Scan for the cell matching the given text and deliver its (x, y) coordinate at center. 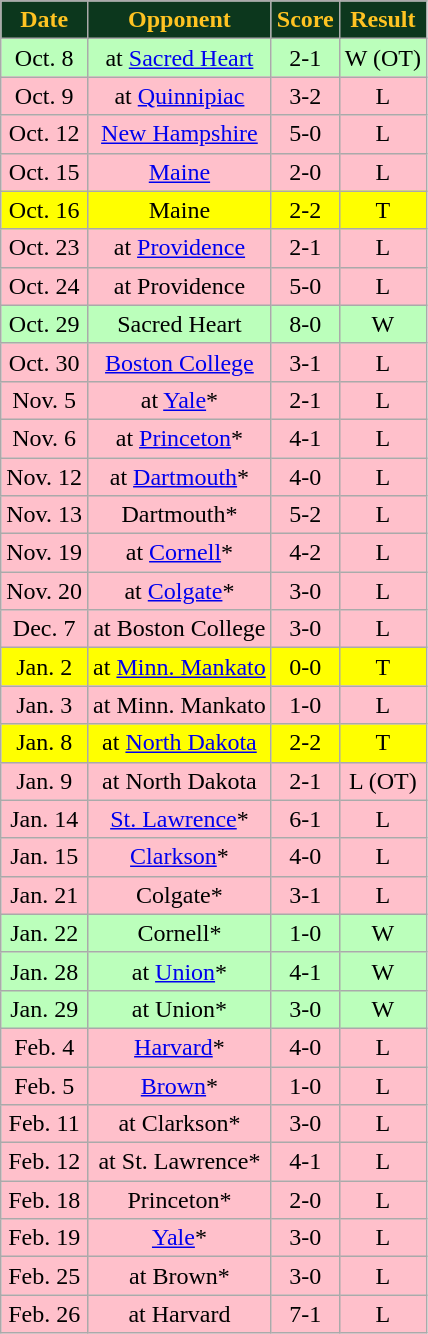
Oct. 16 (44, 210)
Feb. 4 (44, 1047)
Oct. 24 (44, 286)
Jan. 22 (44, 933)
Nov. 19 (44, 553)
Oct. 9 (44, 96)
Jan. 3 (44, 705)
Jan. 14 (44, 819)
Feb. 25 (44, 1276)
4-2 (305, 553)
at St. Lawrence* (180, 1162)
at Clarkson* (180, 1124)
at Princeton* (180, 438)
Date (44, 20)
Feb. 11 (44, 1124)
Clarkson* (180, 857)
5-2 (305, 515)
at Dartmouth* (180, 477)
Score (305, 20)
Feb. 18 (44, 1200)
W (OT) (382, 58)
Oct. 30 (44, 362)
at Yale* (180, 400)
6-1 (305, 819)
Feb. 26 (44, 1314)
Sacred Heart (180, 324)
Jan. 15 (44, 857)
at Harvard (180, 1314)
at Sacred Heart (180, 58)
Oct. 12 (44, 134)
Jan. 21 (44, 895)
Jan. 8 (44, 743)
8-0 (305, 324)
Nov. 6 (44, 438)
Nov. 13 (44, 515)
Nov. 12 (44, 477)
Opponent (180, 20)
3-2 (305, 96)
0-0 (305, 667)
Feb. 5 (44, 1085)
L (OT) (382, 781)
Boston College (180, 362)
at Cornell* (180, 553)
Nov. 20 (44, 591)
Jan. 28 (44, 971)
Feb. 12 (44, 1162)
at Colgate* (180, 591)
Oct. 23 (44, 248)
Cornell* (180, 933)
St. Lawrence* (180, 819)
New Hampshire (180, 134)
Yale* (180, 1238)
Jan. 9 (44, 781)
Jan. 29 (44, 1009)
Dartmouth* (180, 515)
7-1 (305, 1314)
Colgate* (180, 895)
Feb. 19 (44, 1238)
at Boston College (180, 629)
Oct. 29 (44, 324)
Dec. 7 (44, 629)
at Brown* (180, 1276)
Result (382, 20)
Jan. 2 (44, 667)
Princeton* (180, 1200)
at Quinnipiac (180, 96)
Oct. 15 (44, 172)
Brown* (180, 1085)
Oct. 8 (44, 58)
Nov. 5 (44, 400)
Harvard* (180, 1047)
